Detect which cell encompasses the target text, then output its (X, Y) center coordinate. 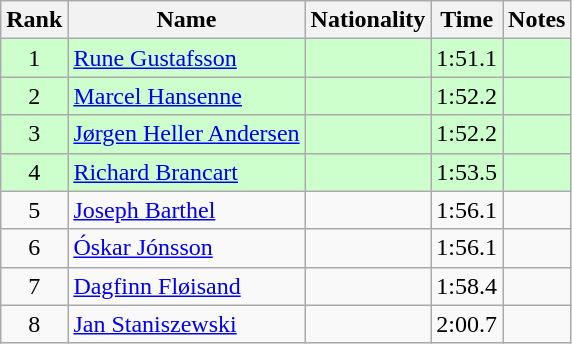
Jan Staniszewski (186, 324)
Name (186, 20)
8 (34, 324)
Rune Gustafsson (186, 58)
1 (34, 58)
4 (34, 172)
Richard Brancart (186, 172)
2:00.7 (467, 324)
Notes (537, 20)
Jørgen Heller Andersen (186, 134)
6 (34, 248)
Joseph Barthel (186, 210)
Nationality (368, 20)
Dagfinn Fløisand (186, 286)
7 (34, 286)
1:53.5 (467, 172)
Time (467, 20)
Marcel Hansenne (186, 96)
3 (34, 134)
Rank (34, 20)
Óskar Jónsson (186, 248)
1:51.1 (467, 58)
2 (34, 96)
1:58.4 (467, 286)
5 (34, 210)
